Output the (x, y) coordinate of the center of the cell containing the given text.  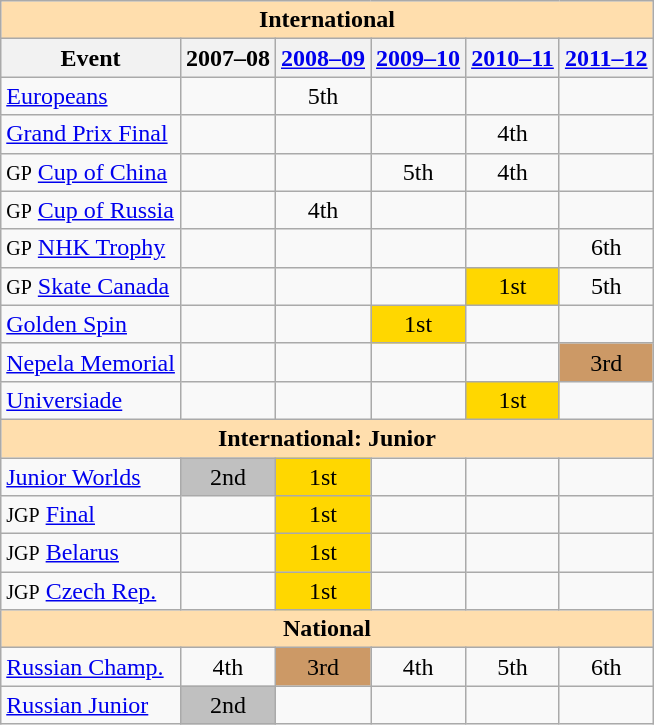
JGP Final (91, 515)
2010–11 (513, 58)
JGP Belarus (91, 553)
International (327, 20)
2011–12 (606, 58)
Europeans (91, 96)
National (327, 629)
Grand Prix Final (91, 134)
2008–09 (322, 58)
Junior Worlds (91, 477)
GP NHK Trophy (91, 248)
Russian Junior (91, 705)
JGP Czech Rep. (91, 591)
Golden Spin (91, 324)
2007–08 (228, 58)
2009–10 (418, 58)
Universiade (91, 400)
GP Cup of China (91, 172)
GP Cup of Russia (91, 210)
Russian Champ. (91, 667)
International: Junior (327, 438)
Nepela Memorial (91, 362)
GP Skate Canada (91, 286)
Event (91, 58)
